Locate the cell with the specified text and output its (x, y) center coordinate. 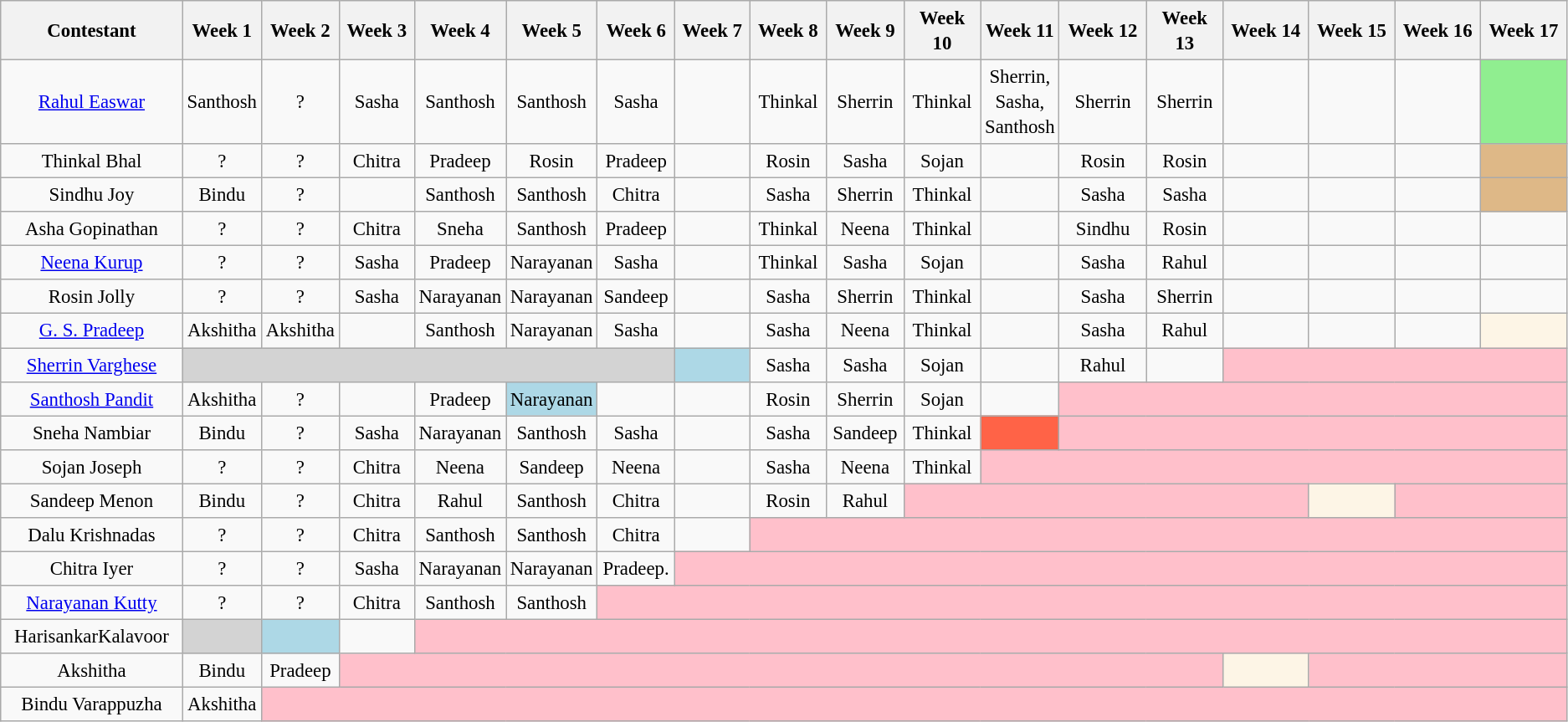
Week 12 (1103, 30)
Thinkal Bhal (92, 161)
Sherrin, Sasha, Santhosh (1020, 102)
Contestant (92, 30)
Week 8 (788, 30)
Neena Kurup (92, 263)
Sindhu (1103, 229)
Week 9 (865, 30)
Week 5 (552, 30)
HarisankarKalavoor (92, 636)
G. S. Pradeep (92, 331)
Dalu Krishnadas (92, 535)
Rosin Jolly (92, 296)
Week 16 (1437, 30)
Week 6 (636, 30)
Santhosh Pandit (92, 398)
Chitra Iyer (92, 569)
Sneha (460, 229)
Week 3 (377, 30)
Week 1 (222, 30)
Week 15 (1352, 30)
Rahul Easwar (92, 102)
Sojan Joseph (92, 467)
Pradeep. (636, 569)
Sandeep Menon (92, 500)
Narayanan Kutty (92, 602)
Week 7 (712, 30)
Week 17 (1524, 30)
Week 4 (460, 30)
Week 11 (1020, 30)
Sherrin Varghese (92, 365)
Week 14 (1265, 30)
Bindu Varappuzha (92, 704)
Sneha Nambiar (92, 433)
Week 10 (942, 30)
Sindhu Joy (92, 196)
Week 13 (1185, 30)
Week 2 (300, 30)
Asha Gopinathan (92, 229)
